Pinpoint the cell where the given text exists, returning its [X, Y] midpoint coordinate. 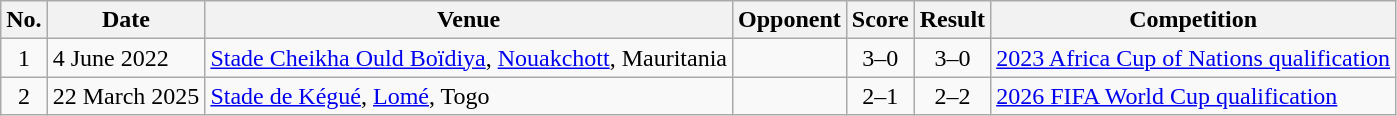
2 [24, 96]
Opponent [790, 20]
Stade de Kégué, Lomé, Togo [469, 96]
4 June 2022 [126, 58]
1 [24, 58]
Date [126, 20]
Stade Cheikha Ould Boïdiya, Nouakchott, Mauritania [469, 58]
Competition [1194, 20]
2026 FIFA World Cup qualification [1194, 96]
Result [952, 20]
2–2 [952, 96]
22 March 2025 [126, 96]
No. [24, 20]
Score [880, 20]
Venue [469, 20]
2023 Africa Cup of Nations qualification [1194, 58]
2–1 [880, 96]
